Provide the (x, y) coordinate of the cell's center where the given text is located.  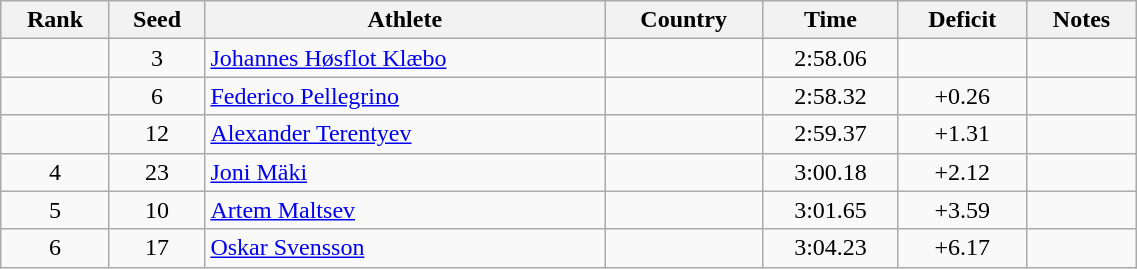
Federico Pellegrino (405, 96)
2:58.32 (830, 96)
Rank (56, 20)
2:59.37 (830, 134)
3 (157, 58)
Athlete (405, 20)
3:01.65 (830, 210)
Joni Mäki (405, 172)
10 (157, 210)
12 (157, 134)
Artem Maltsev (405, 210)
23 (157, 172)
Deficit (962, 20)
4 (56, 172)
Johannes Høsflot Klæbo (405, 58)
Seed (157, 20)
17 (157, 248)
+2.12 (962, 172)
Notes (1082, 20)
Alexander Terentyev (405, 134)
3:00.18 (830, 172)
5 (56, 210)
+3.59 (962, 210)
Time (830, 20)
2:58.06 (830, 58)
+0.26 (962, 96)
+6.17 (962, 248)
Country (684, 20)
Oskar Svensson (405, 248)
3:04.23 (830, 248)
+1.31 (962, 134)
